Return the (X, Y) coordinate for the center point of the cell that contains the specified text.  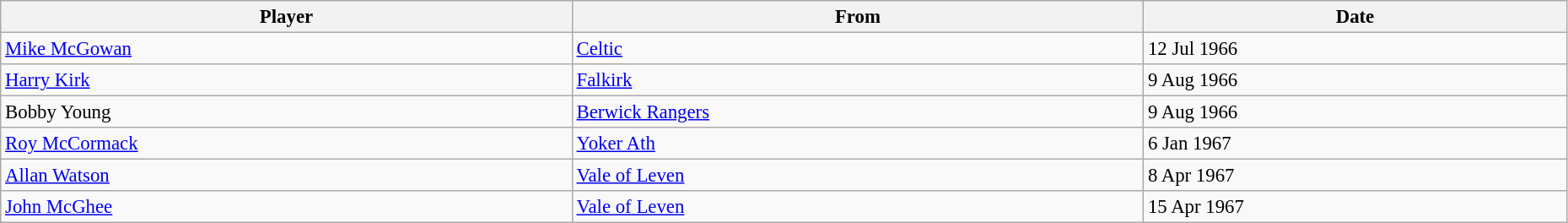
Yoker Ath (857, 144)
John McGhee (287, 207)
Celtic (857, 49)
Allan Watson (287, 176)
Roy McCormack (287, 144)
Falkirk (857, 80)
8 Apr 1967 (1355, 176)
Harry Kirk (287, 80)
Player (287, 17)
Date (1355, 17)
15 Apr 1967 (1355, 207)
From (857, 17)
Mike McGowan (287, 49)
12 Jul 1966 (1355, 49)
Berwick Rangers (857, 112)
6 Jan 1967 (1355, 144)
Bobby Young (287, 112)
